Return the [x, y] coordinate for the center point of the cell that contains the specified text.  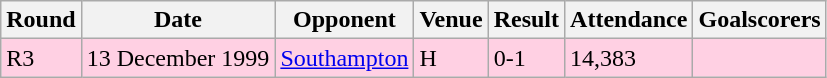
Venue [451, 20]
Goalscorers [760, 20]
Attendance [629, 20]
H [451, 58]
Result [526, 20]
0-1 [526, 58]
Round [41, 20]
14,383 [629, 58]
Opponent [344, 20]
13 December 1999 [178, 58]
R3 [41, 58]
Southampton [344, 58]
Date [178, 20]
